For the text-containing cell, return its midpoint in (x, y) coordinate format. 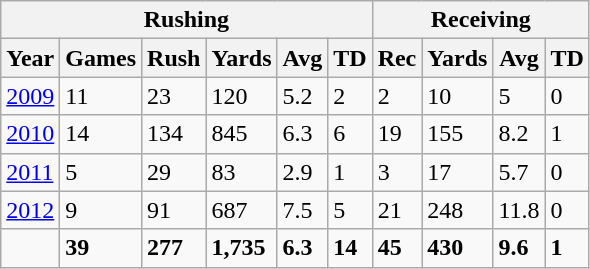
9.6 (519, 248)
11.8 (519, 210)
11 (101, 96)
29 (174, 172)
687 (242, 210)
19 (397, 134)
23 (174, 96)
39 (101, 248)
845 (242, 134)
2011 (30, 172)
120 (242, 96)
10 (458, 96)
45 (397, 248)
2.9 (302, 172)
Games (101, 58)
8.2 (519, 134)
6 (350, 134)
2012 (30, 210)
Rush (174, 58)
3 (397, 172)
17 (458, 172)
5.2 (302, 96)
1,735 (242, 248)
277 (174, 248)
7.5 (302, 210)
9 (101, 210)
Rushing (186, 20)
Receiving (480, 20)
5.7 (519, 172)
83 (242, 172)
Rec (397, 58)
21 (397, 210)
2010 (30, 134)
91 (174, 210)
430 (458, 248)
Year (30, 58)
248 (458, 210)
2009 (30, 96)
155 (458, 134)
134 (174, 134)
